For the text-containing cell, return its midpoint in [X, Y] coordinate format. 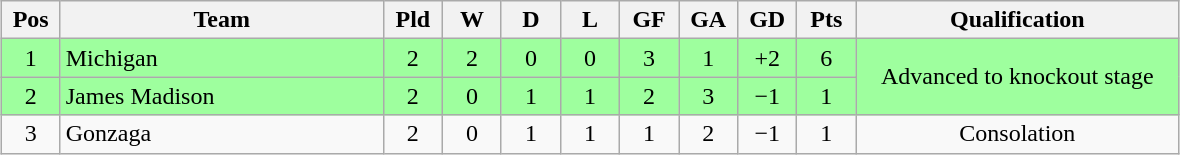
Pos [30, 20]
L [590, 20]
GF [650, 20]
Pts [826, 20]
Gonzaga [222, 134]
Advanced to knockout stage [1018, 77]
Pld [412, 20]
Michigan [222, 58]
D [530, 20]
+2 [768, 58]
GA [708, 20]
GD [768, 20]
Team [222, 20]
6 [826, 58]
Qualification [1018, 20]
James Madison [222, 96]
W [472, 20]
Consolation [1018, 134]
